Output the (X, Y) coordinate of the center of the cell containing the given text.  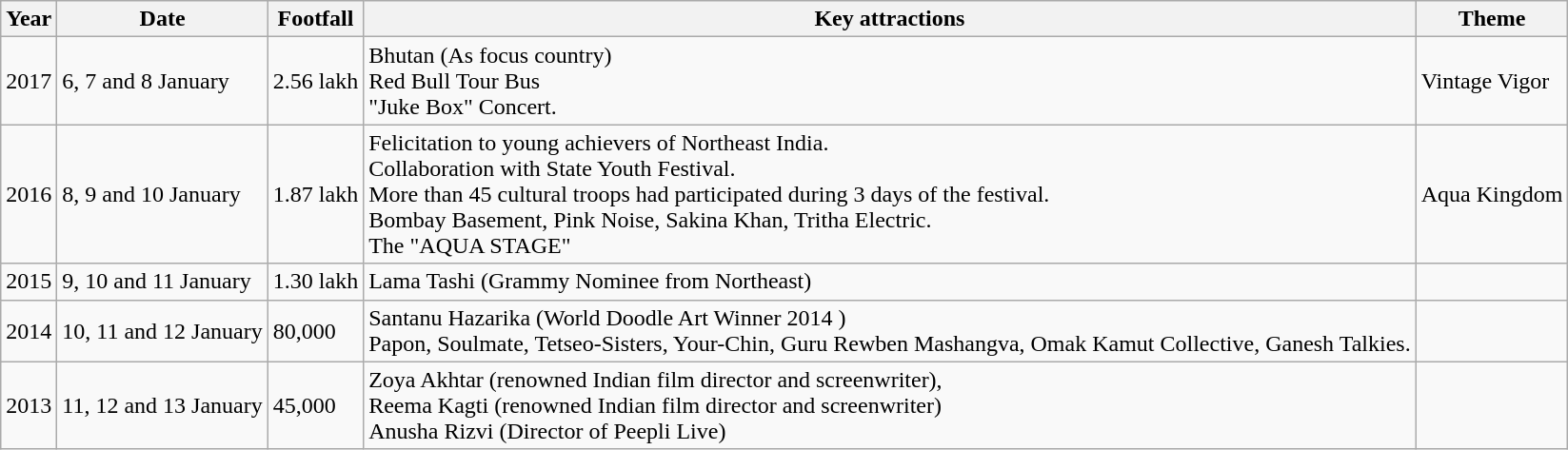
Theme (1492, 19)
Lama Tashi (Grammy Nominee from Northeast) (890, 282)
2016 (29, 194)
Aqua Kingdom (1492, 194)
2017 (29, 81)
10, 11 and 12 January (162, 331)
Key attractions (890, 19)
2015 (29, 282)
45,000 (315, 405)
2014 (29, 331)
1.87 lakh (315, 194)
9, 10 and 11 January (162, 282)
2013 (29, 405)
11, 12 and 13 January (162, 405)
8, 9 and 10 January (162, 194)
6, 7 and 8 January (162, 81)
Date (162, 19)
Footfall (315, 19)
2.56 lakh (315, 81)
Year (29, 19)
80,000 (315, 331)
1.30 lakh (315, 282)
Bhutan (As focus country)Red Bull Tour Bus"Juke Box" Concert. (890, 81)
Vintage Vigor (1492, 81)
